Provide the (X, Y) coordinate of the cell's center where the given text is located.  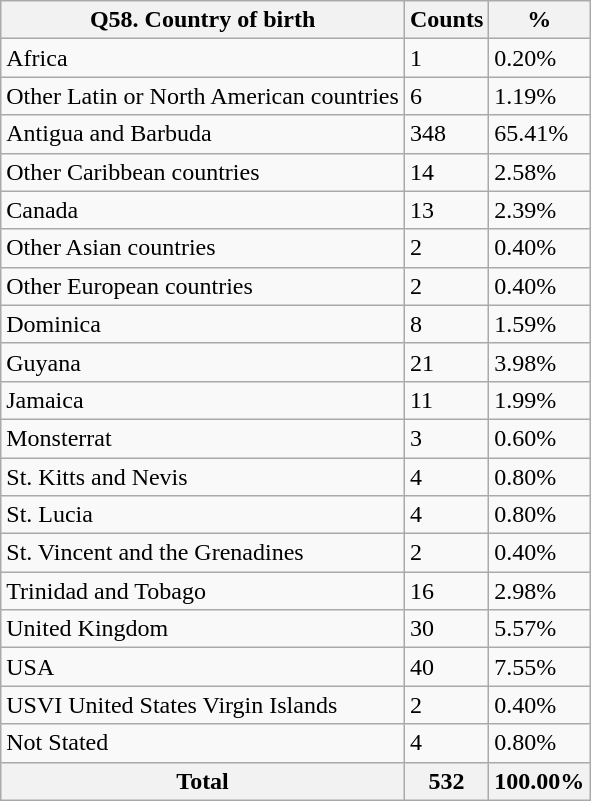
3 (446, 438)
St. Kitts and Nevis (203, 477)
1.19% (540, 96)
100.00% (540, 781)
1.59% (540, 324)
65.41% (540, 134)
Other Caribbean countries (203, 172)
Other Latin or North American countries (203, 96)
1 (446, 58)
St. Lucia (203, 515)
2.58% (540, 172)
13 (446, 210)
USVI United States Virgin Islands (203, 705)
USA (203, 667)
Other Asian countries (203, 248)
Africa (203, 58)
14 (446, 172)
348 (446, 134)
8 (446, 324)
Dominica (203, 324)
Counts (446, 20)
16 (446, 591)
Q58. Country of birth (203, 20)
7.55% (540, 667)
6 (446, 96)
3.98% (540, 362)
Monsterrat (203, 438)
2.98% (540, 591)
21 (446, 362)
30 (446, 629)
532 (446, 781)
Total (203, 781)
Canada (203, 210)
Guyana (203, 362)
% (540, 20)
Jamaica (203, 400)
1.99% (540, 400)
40 (446, 667)
Trinidad and Tobago (203, 591)
St. Vincent and the Grenadines (203, 553)
Other European countries (203, 286)
Not Stated (203, 743)
0.20% (540, 58)
Antigua and Barbuda (203, 134)
United Kingdom (203, 629)
2.39% (540, 210)
5.57% (540, 629)
11 (446, 400)
0.60% (540, 438)
